Scan for the cell matching the given text and deliver its (x, y) coordinate at center. 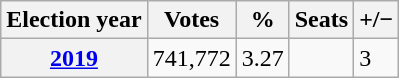
+/− (376, 20)
% (262, 20)
2019 (74, 58)
Votes (192, 20)
3.27 (262, 58)
Seats (321, 20)
Election year (74, 20)
741,772 (192, 58)
3 (376, 58)
